Find where the given text appears and provide that cell's center as (x, y) coordinate. 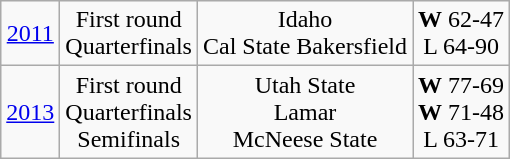
Idaho Cal State Bakersfield (304, 34)
First round Quarterfinals Semifinals (129, 112)
W 77-69 W 71-48 L 63-71 (460, 112)
First round Quarterfinals (129, 34)
Utah State Lamar McNeese State (304, 112)
W 62-47 L 64-90 (460, 34)
2011 (30, 34)
2013 (30, 112)
